From the cell containing the given text, extract its center point as [x, y] coordinate. 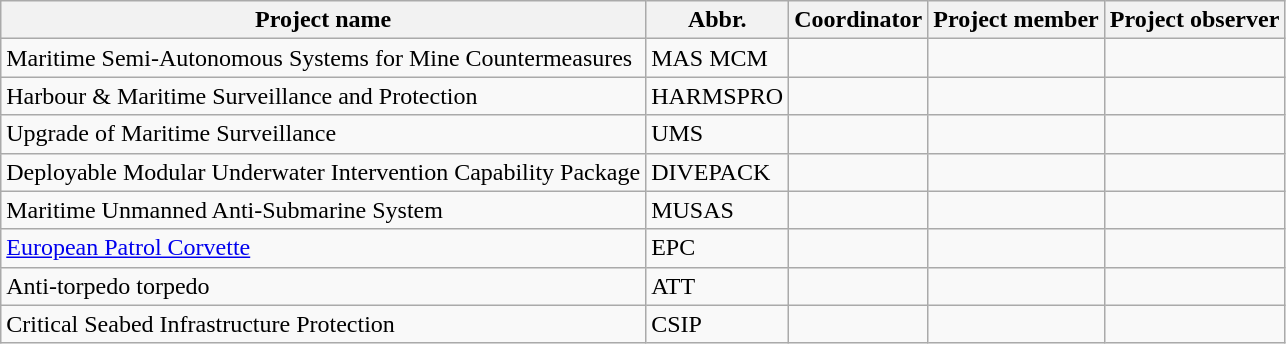
Project observer [1194, 20]
HARMSPRO [718, 96]
European Patrol Corvette [324, 248]
DIVEPACK [718, 172]
Abbr. [718, 20]
Maritime Unmanned Anti-Submarine System [324, 210]
ATT [718, 286]
Deployable Modular Underwater Intervention Capability Package [324, 172]
UMS [718, 134]
Critical Seabed Infrastructure Protection [324, 324]
EPC [718, 248]
Project member [1016, 20]
CSIP [718, 324]
Project name [324, 20]
Coordinator [858, 20]
MAS MCM [718, 58]
Harbour & Maritime Surveillance and Protection [324, 96]
MUSAS [718, 210]
Anti-torpedo torpedo [324, 286]
Maritime Semi-Autonomous Systems for Mine Countermeasures [324, 58]
Upgrade of Maritime Surveillance [324, 134]
